Find where the given text appears and provide that cell's center as [X, Y] coordinate. 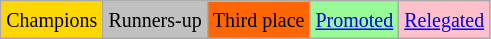
Champions [52, 20]
Promoted [354, 20]
Third place [258, 20]
Runners-up [155, 20]
Relegated [444, 20]
